Find where the given text appears and provide that cell's center as (X, Y) coordinate. 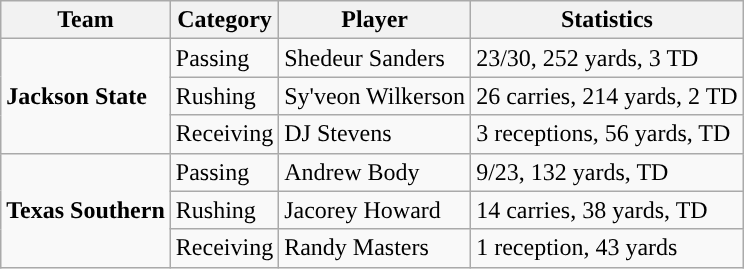
Jackson State (86, 96)
26 carries, 214 yards, 2 TD (608, 96)
Jacorey Howard (375, 210)
9/23, 132 yards, TD (608, 172)
Texas Southern (86, 210)
Sy'veon Wilkerson (375, 96)
Category (224, 20)
Andrew Body (375, 172)
Shedeur Sanders (375, 58)
DJ Stevens (375, 134)
Player (375, 20)
14 carries, 38 yards, TD (608, 210)
3 receptions, 56 yards, TD (608, 134)
Team (86, 20)
Randy Masters (375, 248)
1 reception, 43 yards (608, 248)
Statistics (608, 20)
23/30, 252 yards, 3 TD (608, 58)
